Detect which cell encompasses the target text, then output its [x, y] center coordinate. 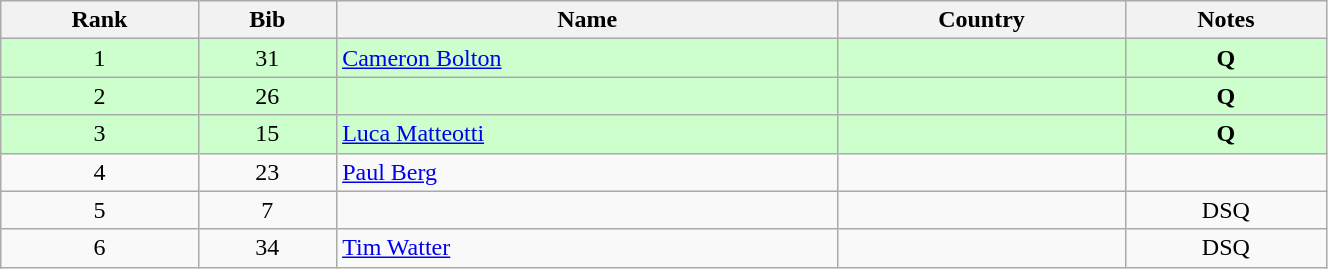
Luca Matteotti [588, 134]
1 [100, 58]
Name [588, 20]
15 [267, 134]
Notes [1226, 20]
31 [267, 58]
Rank [100, 20]
Tim Watter [588, 248]
7 [267, 210]
4 [100, 172]
Bib [267, 20]
Cameron Bolton [588, 58]
34 [267, 248]
2 [100, 96]
26 [267, 96]
23 [267, 172]
5 [100, 210]
Paul Berg [588, 172]
Country [982, 20]
3 [100, 134]
6 [100, 248]
